Return (X, Y) of the center of cell containing provided text 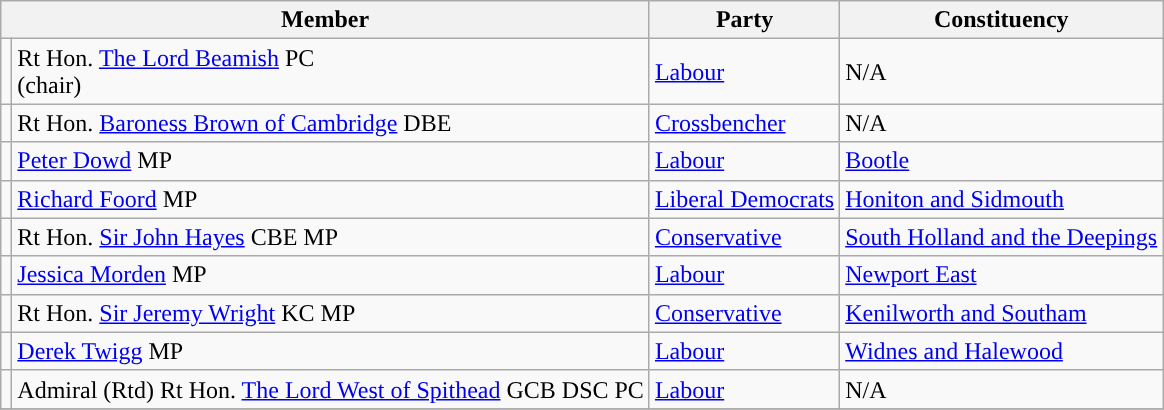
Member (326, 20)
Rt Hon. The Lord Beamish PC (chair) (331, 72)
Peter Dowd MP (331, 161)
Constituency (1002, 20)
Bootle (1002, 161)
Rt Hon. Baroness Brown of Cambridge DBE (331, 123)
Rt Hon. Sir John Hayes CBE MP (331, 237)
Party (744, 20)
Admiral (Rtd) Rt Hon. The Lord West of Spithead GCB DSC PC (331, 389)
Liberal Democrats (744, 199)
Widnes and Halewood (1002, 351)
Newport East (1002, 275)
Jessica Morden MP (331, 275)
Crossbencher (744, 123)
Kenilworth and Southam (1002, 313)
Honiton and Sidmouth (1002, 199)
South Holland and the Deepings (1002, 237)
Derek Twigg MP (331, 351)
Richard Foord MP (331, 199)
Rt Hon. Sir Jeremy Wright KC MP (331, 313)
